Return the (x, y) coordinate for the center point of the cell that contains the specified text.  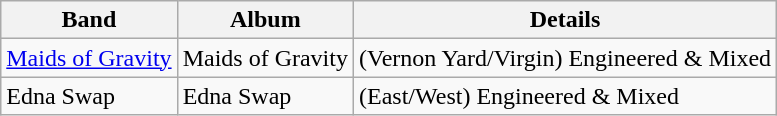
(Vernon Yard/Virgin) Engineered & Mixed (564, 58)
Album (265, 20)
Band (89, 20)
Details (564, 20)
(East/West) Engineered & Mixed (564, 96)
